Locate the cell with the specified text and output its [X, Y] center coordinate. 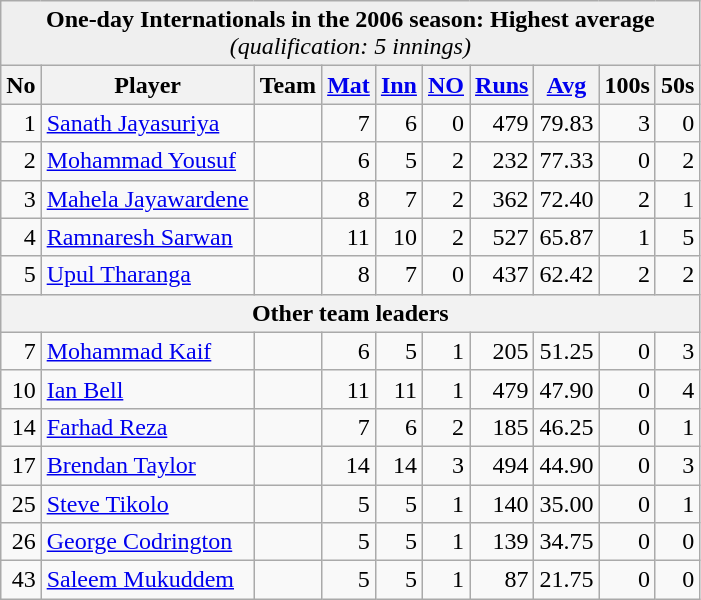
Upul Tharanga [148, 275]
44.90 [566, 465]
Mohammad Yousuf [148, 161]
437 [502, 275]
Avg [566, 85]
Ramnaresh Sarwan [148, 237]
Other team leaders [350, 313]
Ian Bell [148, 389]
17 [21, 465]
Mat [349, 85]
50s [677, 85]
46.25 [566, 427]
Mahela Jayawardene [148, 199]
Mohammad Kaif [148, 351]
232 [502, 161]
494 [502, 465]
51.25 [566, 351]
Steve Tikolo [148, 503]
77.33 [566, 161]
No [21, 85]
Team [288, 85]
NO [446, 85]
527 [502, 237]
25 [21, 503]
Player [148, 85]
43 [21, 580]
Brendan Taylor [148, 465]
100s [627, 85]
35.00 [566, 503]
140 [502, 503]
One-day Internationals in the 2006 season: Highest average(qualification: 5 innings) [350, 34]
47.90 [566, 389]
139 [502, 542]
79.83 [566, 123]
Sanath Jayasuriya [148, 123]
George Codrington [148, 542]
87 [502, 580]
Inn [398, 85]
26 [21, 542]
72.40 [566, 199]
362 [502, 199]
205 [502, 351]
Runs [502, 85]
34.75 [566, 542]
Saleem Mukuddem [148, 580]
62.42 [566, 275]
21.75 [566, 580]
Farhad Reza [148, 427]
185 [502, 427]
65.87 [566, 237]
